Locate the cell with the specified text and output its (x, y) center coordinate. 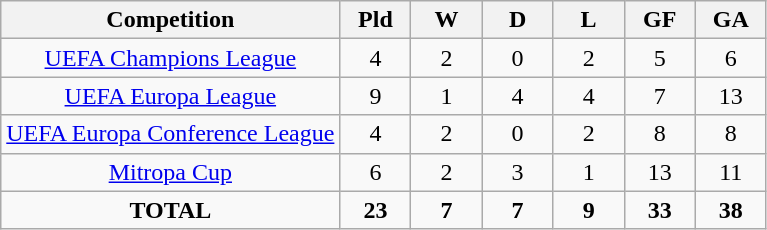
UEFA Champions League (170, 58)
5 (660, 58)
Mitropa Cup (170, 172)
3 (518, 172)
33 (660, 210)
23 (376, 210)
W (446, 20)
L (588, 20)
Pld (376, 20)
38 (730, 210)
11 (730, 172)
UEFA Europa League (170, 96)
TOTAL (170, 210)
Competition (170, 20)
D (518, 20)
GA (730, 20)
GF (660, 20)
UEFA Europa Conference League (170, 134)
